Provide the [X, Y] coordinate of the cell's center where the given text is located.  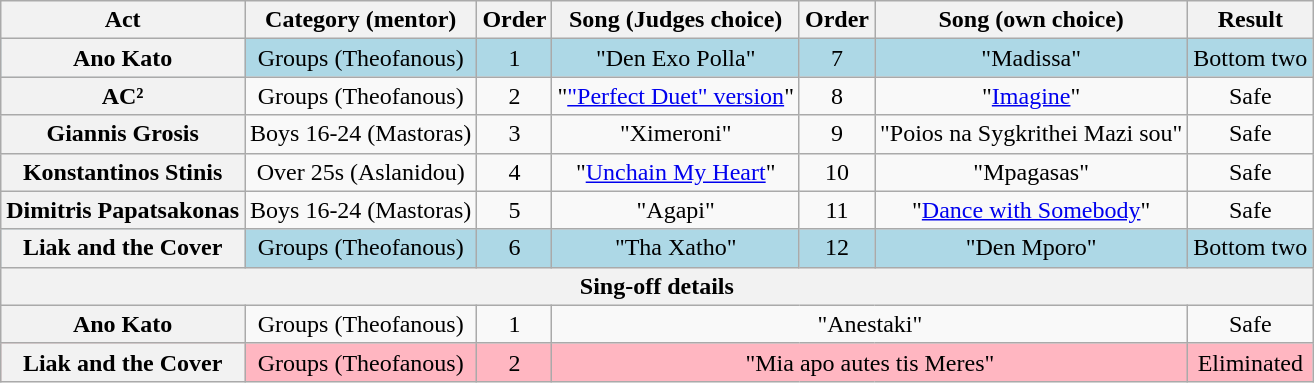
"Dance with Somebody" [1030, 210]
6 [514, 248]
Dimitris Papatsakonas [123, 210]
"Ximeroni" [676, 134]
3 [514, 134]
"Mia apo autes tis Meres" [870, 362]
Result [1250, 20]
"Agapi" [676, 210]
11 [836, 210]
Giannis Grosis [123, 134]
4 [514, 172]
"Madissa" [1030, 58]
"Den Mporo" [1030, 248]
AC² [123, 96]
"Mpagasas" [1030, 172]
"Poios na Sygkrithei Mazi sou" [1030, 134]
10 [836, 172]
"Den Exo Polla" [676, 58]
Over 25s (Aslanidou) [360, 172]
""Perfect Duet" version" [676, 96]
8 [836, 96]
5 [514, 210]
Konstantinos Stinis [123, 172]
"Anestaki" [870, 324]
Act [123, 20]
Sing-off details [657, 286]
Song (own choice) [1030, 20]
7 [836, 58]
Song (Judges choice) [676, 20]
9 [836, 134]
Category (mentor) [360, 20]
"Imagine" [1030, 96]
Eliminated [1250, 362]
12 [836, 248]
"Tha Xatho" [676, 248]
"Unchain My Heart" [676, 172]
